Return [X, Y] of the center of cell containing provided text 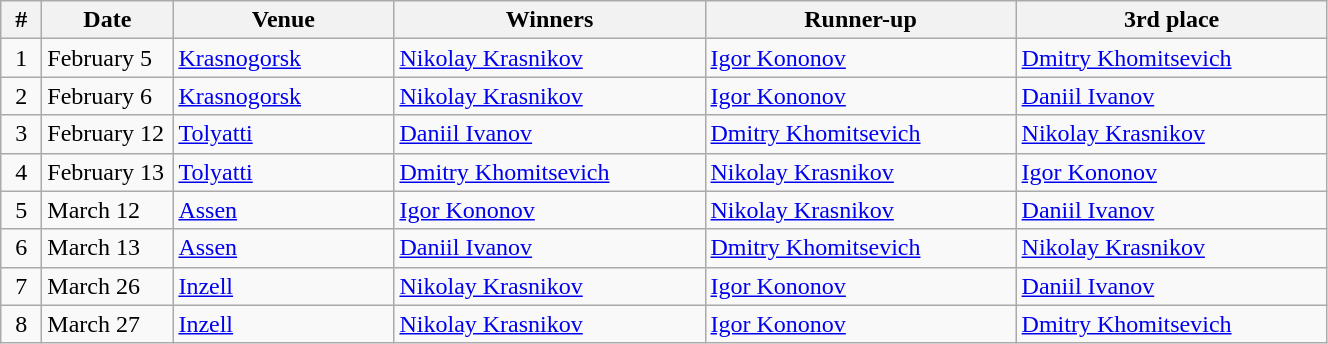
6 [22, 248]
March 12 [108, 210]
# [22, 20]
1 [22, 58]
February 6 [108, 96]
February 5 [108, 58]
March 27 [108, 324]
February 13 [108, 172]
Winners [550, 20]
5 [22, 210]
Date [108, 20]
2 [22, 96]
8 [22, 324]
February 12 [108, 134]
3 [22, 134]
Runner-up [860, 20]
4 [22, 172]
Venue [284, 20]
3rd place [1172, 20]
7 [22, 286]
March 13 [108, 248]
March 26 [108, 286]
